Output the (X, Y) coordinate of the center of the cell containing the given text.  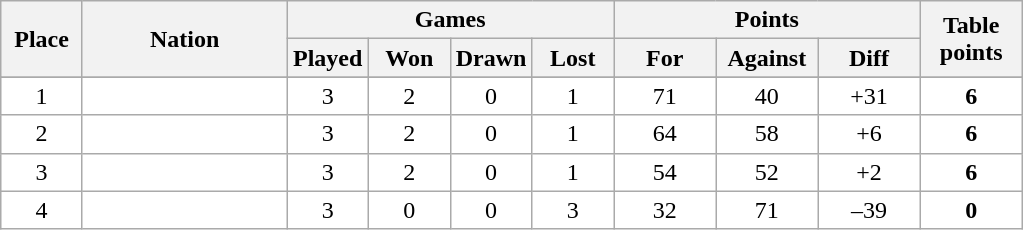
32 (665, 210)
Won (409, 58)
+31 (869, 96)
64 (665, 134)
Lost (573, 58)
40 (767, 96)
4 (42, 210)
+6 (869, 134)
Nation (184, 39)
Against (767, 58)
Drawn (491, 58)
54 (665, 172)
Tablepoints (971, 39)
For (665, 58)
Games (450, 20)
+2 (869, 172)
–39 (869, 210)
58 (767, 134)
Played (328, 58)
52 (767, 172)
Place (42, 39)
Points (767, 20)
Diff (869, 58)
